For the text-containing cell, return its midpoint in [x, y] coordinate format. 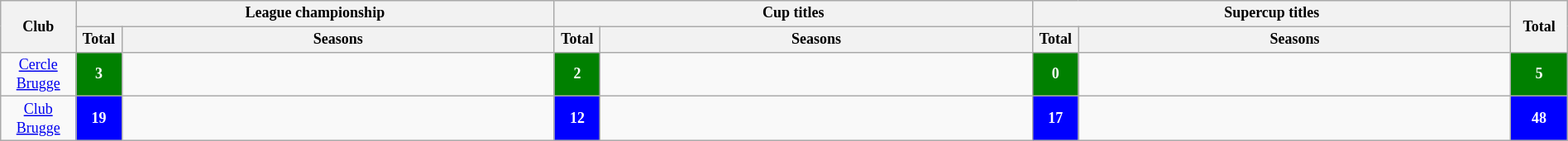
Club [38, 26]
Cup titles [793, 13]
5 [1539, 74]
0 [1056, 74]
48 [1539, 119]
19 [99, 119]
Cercle Brugge [38, 74]
3 [99, 74]
League championship [315, 13]
Supercup titles [1272, 13]
12 [577, 119]
2 [577, 74]
Club Brugge [38, 119]
17 [1056, 119]
